Capture the cell that displays the provided text and extract its (X, Y) central coordinate. 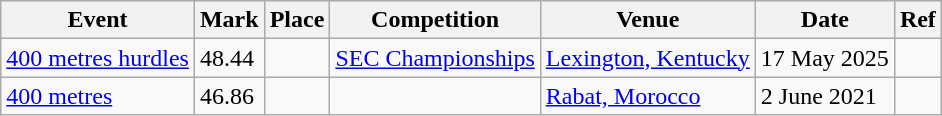
Place (297, 20)
Mark (229, 20)
Competition (435, 20)
400 metres hurdles (98, 58)
48.44 (229, 58)
Venue (648, 20)
46.86 (229, 96)
SEC Championships (435, 58)
17 May 2025 (824, 58)
400 metres (98, 96)
Event (98, 20)
Date (824, 20)
Rabat, Morocco (648, 96)
2 June 2021 (824, 96)
Lexington, Kentucky (648, 58)
Ref (918, 20)
